Return the [X, Y] coordinate for the center point of the cell that contains the specified text.  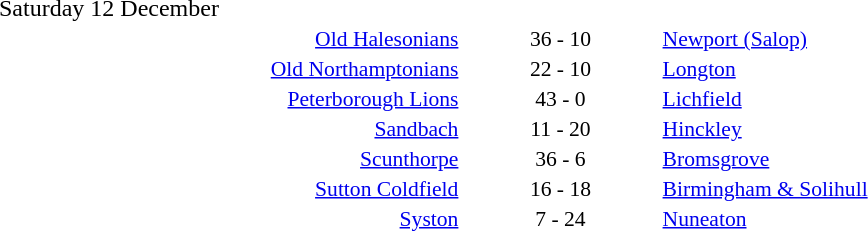
36 - 10 [560, 38]
36 - 6 [560, 158]
22 - 10 [560, 68]
43 - 0 [560, 98]
16 - 18 [560, 188]
11 - 20 [560, 128]
